Output the [x, y] coordinate of the center of the cell containing the given text.  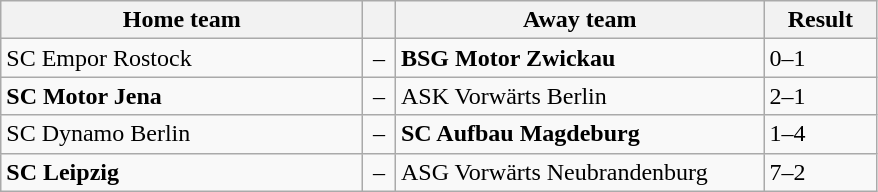
SC Aufbau Magdeburg [579, 134]
7–2 [820, 172]
BSG Motor Zwickau [579, 58]
SC Dynamo Berlin [182, 134]
2–1 [820, 96]
ASG Vorwärts Neubrandenburg [579, 172]
Away team [579, 20]
SC Leipzig [182, 172]
SC Motor Jena [182, 96]
1–4 [820, 134]
ASK Vorwärts Berlin [579, 96]
SC Empor Rostock [182, 58]
Home team [182, 20]
Result [820, 20]
0–1 [820, 58]
